Detect which cell encompasses the target text, then output its [x, y] center coordinate. 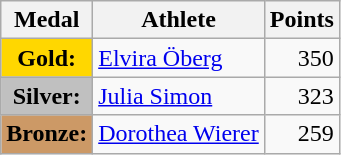
Julia Simon [179, 96]
Medal [47, 20]
323 [302, 96]
Bronze: [47, 134]
Elvira Öberg [179, 58]
Points [302, 20]
Silver: [47, 96]
259 [302, 134]
350 [302, 58]
Dorothea Wierer [179, 134]
Athlete [179, 20]
Gold: [47, 58]
